Locate the cell with the specified text and output its (X, Y) center coordinate. 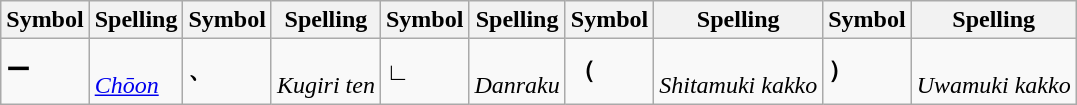
ー (45, 72)
Uwamuki kakko (994, 72)
∟ (424, 72)
Chōon (136, 72)
Danraku (517, 72)
Shitamuki kakko (738, 72)
Kugiri ten (326, 72)
） (867, 72)
、 (227, 72)
（ (609, 72)
